Output the (x, y) coordinate of the center of the cell containing the given text.  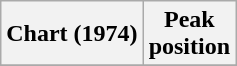
Chart (1974) (72, 34)
Peakposition (189, 34)
